Pinpoint the cell where the given text exists, returning its [x, y] midpoint coordinate. 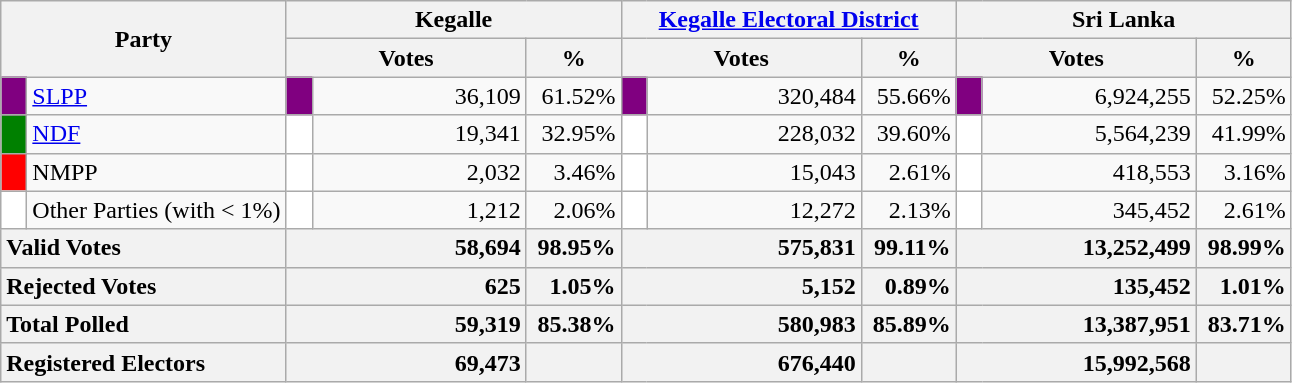
41.99% [1244, 134]
52.25% [1244, 96]
5,152 [741, 286]
15,043 [754, 172]
98.99% [1244, 248]
98.95% [574, 248]
320,484 [754, 96]
NDF [156, 134]
228,032 [754, 134]
Kegalle Electoral District [788, 20]
5,564,239 [1089, 134]
NMPP [156, 172]
3.46% [574, 172]
Rejected Votes [144, 286]
580,983 [741, 324]
Other Parties (with < 1%) [156, 210]
13,387,951 [1076, 324]
Valid Votes [144, 248]
6,924,255 [1089, 96]
345,452 [1089, 210]
3.16% [1244, 172]
32.95% [574, 134]
1,212 [419, 210]
85.89% [908, 324]
36,109 [419, 96]
85.38% [574, 324]
676,440 [741, 362]
Registered Electors [144, 362]
1.01% [1244, 286]
69,473 [406, 362]
19,341 [419, 134]
Party [144, 39]
2,032 [419, 172]
12,272 [754, 210]
13,252,499 [1076, 248]
0.89% [908, 286]
83.71% [1244, 324]
61.52% [574, 96]
Sri Lanka [1124, 20]
2.06% [574, 210]
418,553 [1089, 172]
Kegalle [454, 20]
135,452 [1076, 286]
625 [406, 286]
Total Polled [144, 324]
575,831 [741, 248]
39.60% [908, 134]
1.05% [574, 286]
15,992,568 [1076, 362]
59,319 [406, 324]
99.11% [908, 248]
55.66% [908, 96]
2.13% [908, 210]
58,694 [406, 248]
SLPP [156, 96]
